Provide the [X, Y] coordinate of the cell's center where the given text is located.  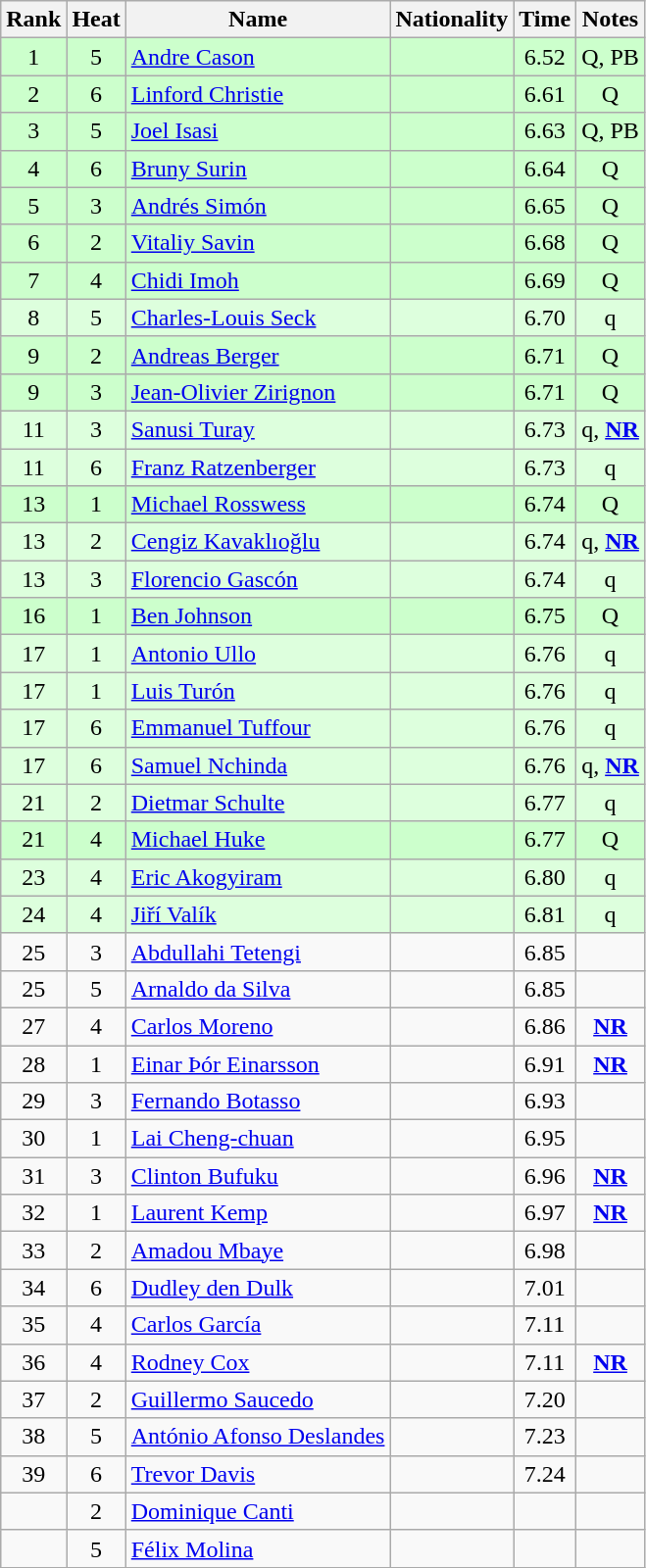
Michael Rosswess [258, 505]
24 [33, 914]
35 [33, 1325]
Dietmar Schulte [258, 803]
Arnaldo da Silva [258, 989]
Laurent Kemp [258, 1213]
7.24 [545, 1474]
Sanusi Turay [258, 429]
16 [33, 616]
6.69 [545, 280]
7.01 [545, 1288]
Carlos Moreno [258, 1026]
Jean-Olivier Zirignon [258, 392]
7.20 [545, 1399]
Samuel Nchinda [258, 765]
Florencio Gascón [258, 579]
Amadou Mbaye [258, 1250]
Cengiz Kavaklıoğlu [258, 542]
Lai Cheng-chuan [258, 1139]
Chidi Imoh [258, 280]
Rodney Cox [258, 1362]
Linford Christie [258, 94]
Name [258, 20]
Charles-Louis Seck [258, 318]
Andreas Berger [258, 355]
Andrés Simón [258, 206]
Luis Turón [258, 691]
Time [545, 20]
36 [33, 1362]
29 [33, 1102]
Rank [33, 20]
Félix Molina [258, 1548]
7.23 [545, 1437]
6.65 [545, 206]
Dudley den Dulk [258, 1288]
38 [33, 1437]
6.80 [545, 877]
António Afonso Deslandes [258, 1437]
7 [33, 280]
Fernando Botasso [258, 1102]
Andre Cason [258, 57]
6.70 [545, 318]
Notes [611, 20]
6.81 [545, 914]
6.68 [545, 243]
32 [33, 1213]
6.52 [545, 57]
6.98 [545, 1250]
8 [33, 318]
Bruny Surin [258, 169]
27 [33, 1026]
31 [33, 1176]
Dominique Canti [258, 1511]
Franz Ratzenberger [258, 467]
6.95 [545, 1139]
Heat [96, 20]
Eric Akogyiram [258, 877]
Joel Isasi [258, 131]
Antonio Ullo [258, 654]
Clinton Bufuku [258, 1176]
6.63 [545, 131]
Abdullahi Tetengi [258, 952]
37 [33, 1399]
Emmanuel Tuffour [258, 728]
Guillermo Saucedo [258, 1399]
30 [33, 1139]
39 [33, 1474]
Jiří Valík [258, 914]
6.61 [545, 94]
Vitaliy Savin [258, 243]
6.64 [545, 169]
Ben Johnson [258, 616]
Einar Þór Einarsson [258, 1063]
Nationality [452, 20]
33 [33, 1250]
6.93 [545, 1102]
6.75 [545, 616]
34 [33, 1288]
6.86 [545, 1026]
6.96 [545, 1176]
6.97 [545, 1213]
Trevor Davis [258, 1474]
Michael Huke [258, 840]
6.91 [545, 1063]
Carlos García [258, 1325]
23 [33, 877]
28 [33, 1063]
